Identify which cell holds the provided text, then report its (X, Y) central coordinate. 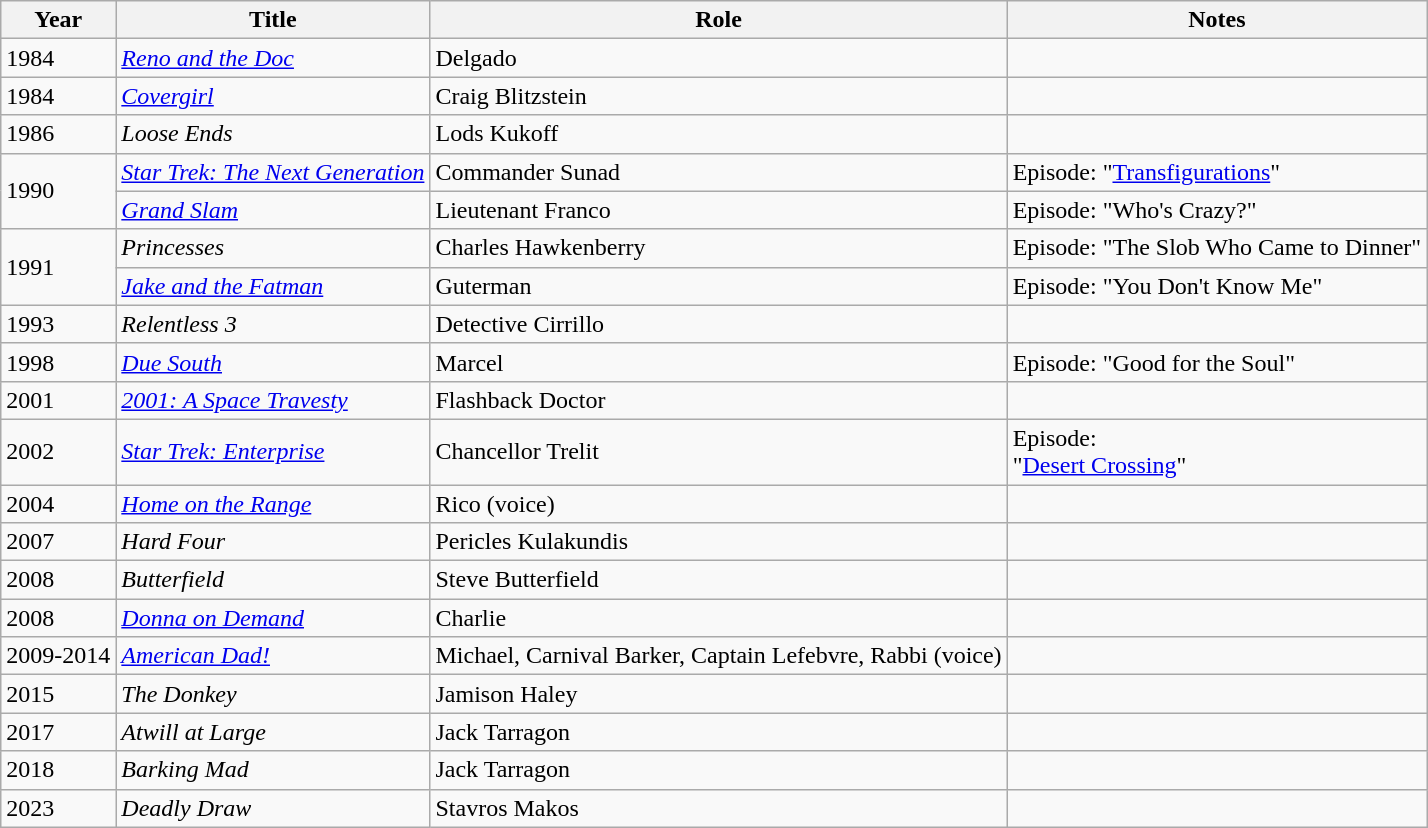
Notes (1216, 20)
2009-2014 (58, 656)
Episode: "Good for the Soul" (1216, 362)
1998 (58, 362)
Title (273, 20)
Episode: "Who's Crazy?" (1216, 210)
1990 (58, 191)
Episode: "You Don't Know Me" (1216, 286)
1991 (58, 267)
2001: A Space Travesty (273, 400)
Grand Slam (273, 210)
Detective Cirrillo (718, 324)
2017 (58, 732)
Jamison Haley (718, 694)
Barking Mad (273, 770)
Charles Hawkenberry (718, 248)
Relentless 3 (273, 324)
Charlie (718, 618)
1986 (58, 134)
Craig Blitzstein (718, 96)
Butterfield (273, 580)
Year (58, 20)
2004 (58, 503)
Steve Butterfield (718, 580)
Episode:"Desert Crossing" (1216, 452)
Rico (voice) (718, 503)
Star Trek: Enterprise (273, 452)
Guterman (718, 286)
American Dad! (273, 656)
Jake and the Fatman (273, 286)
Covergirl (273, 96)
2002 (58, 452)
The Donkey (273, 694)
2015 (58, 694)
Due South (273, 362)
Loose Ends (273, 134)
Home on the Range (273, 503)
Donna on Demand (273, 618)
Chancellor Trelit (718, 452)
Episode: "The Slob Who Came to Dinner" (1216, 248)
Pericles Kulakundis (718, 542)
Reno and the Doc (273, 58)
2007 (58, 542)
Lieutenant Franco (718, 210)
1993 (58, 324)
Delgado (718, 58)
2023 (58, 808)
Role (718, 20)
Stavros Makos (718, 808)
Michael, Carnival Barker, Captain Lefebvre, Rabbi (voice) (718, 656)
2018 (58, 770)
Princesses (273, 248)
Atwill at Large (273, 732)
2001 (58, 400)
Hard Four (273, 542)
Flashback Doctor (718, 400)
Deadly Draw (273, 808)
Episode: "Transfigurations" (1216, 172)
Lods Kukoff (718, 134)
Star Trek: The Next Generation (273, 172)
Commander Sunad (718, 172)
Marcel (718, 362)
